Return the [X, Y] coordinate for the center point of the cell that contains the specified text.  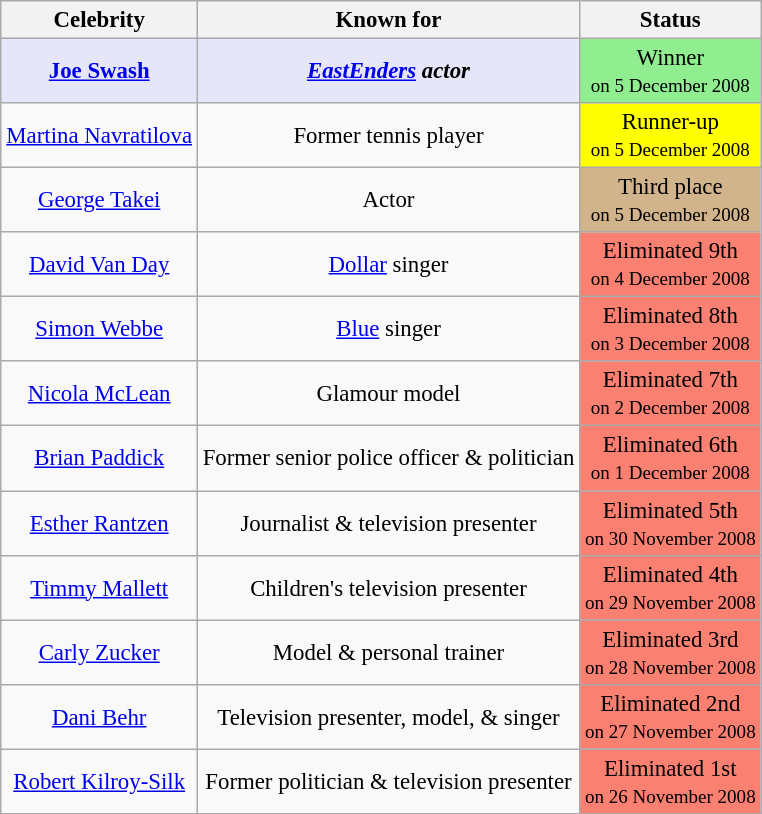
Eliminated 6thon 1 December 2008 [670, 458]
Martina Navratilova [99, 136]
Blue singer [388, 330]
Eliminated 5thon 30 November 2008 [670, 522]
George Takei [99, 200]
Runner-upon 5 December 2008 [670, 136]
Third place on 5 December 2008 [670, 200]
Model & personal trainer [388, 652]
Children's television presenter [388, 588]
Timmy Mallett [99, 588]
Actor [388, 200]
Eliminated 2ndon 27 November 2008 [670, 716]
Celebrity [99, 20]
Nicola McLean [99, 394]
Journalist & television presenter [388, 522]
Eliminated 8thon 3 December 2008 [670, 330]
Eliminated 1ston 26 November 2008 [670, 782]
Joe Swash [99, 70]
Former senior police officer & politician [388, 458]
EastEnders actor [388, 70]
Former tennis player [388, 136]
Eliminated 4thon 29 November 2008 [670, 588]
Known for [388, 20]
Eliminated 3rdon 28 November 2008 [670, 652]
Brian Paddick [99, 458]
David Van Day [99, 264]
Dollar singer [388, 264]
Simon Webbe [99, 330]
Winneron 5 December 2008 [670, 70]
Former politician & television presenter [388, 782]
Television presenter, model, & singer [388, 716]
Carly Zucker [99, 652]
Eliminated 9thon 4 December 2008 [670, 264]
Glamour model [388, 394]
Eliminated 7thon 2 December 2008 [670, 394]
Robert Kilroy-Silk [99, 782]
Esther Rantzen [99, 522]
Status [670, 20]
Dani Behr [99, 716]
